Identify which cell holds the provided text, then report its (x, y) central coordinate. 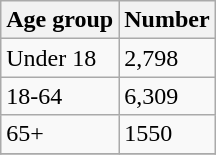
1550 (167, 134)
6,309 (167, 96)
Number (167, 20)
65+ (60, 134)
Under 18 (60, 58)
Age group (60, 20)
2,798 (167, 58)
18-64 (60, 96)
